Identify which cell holds the provided text, then report its [x, y] central coordinate. 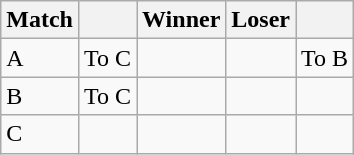
B [40, 96]
C [40, 134]
Loser [261, 20]
To B [325, 58]
Winner [182, 20]
A [40, 58]
Match [40, 20]
